Scan for the cell matching the given text and deliver its [X, Y] coordinate at center. 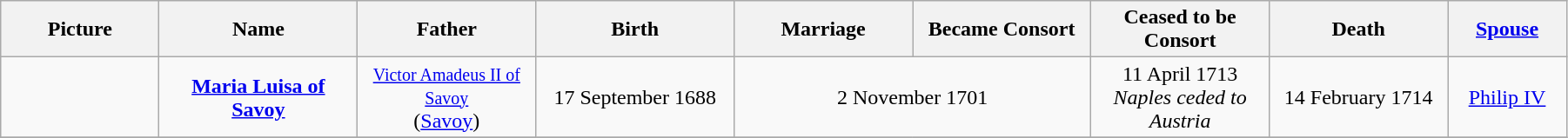
17 September 1688 [635, 97]
2 November 1701 [913, 97]
14 February 1714 [1359, 97]
Name [258, 30]
Father [447, 30]
Birth [635, 30]
Death [1359, 30]
Maria Luisa of Savoy [258, 97]
Victor Amadeus II of Savoy (Savoy) [447, 97]
Philip IV [1507, 97]
11 April 1713Naples ceded to Austria [1180, 97]
Became Consort [1002, 30]
Ceased to be Consort [1180, 30]
Marriage [823, 30]
Spouse [1507, 30]
Picture [80, 30]
